Identify which cell holds the provided text, then report its [X, Y] central coordinate. 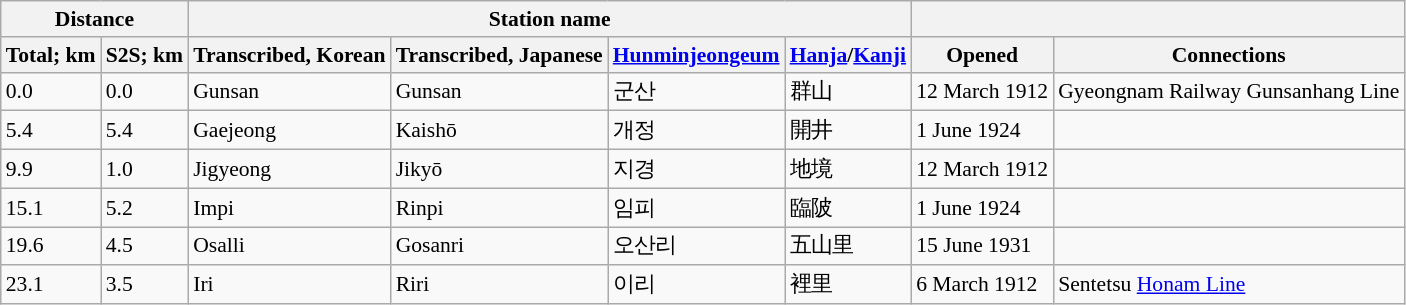
Distance [94, 19]
15 June 1931 [982, 246]
Hunminjeongeum [696, 55]
3.5 [145, 286]
Transcribed, Japanese [500, 55]
5.2 [145, 208]
이리 [696, 286]
Riri [500, 286]
S2S; km [145, 55]
개정 [696, 130]
23.1 [51, 286]
Impi [289, 208]
地境 [848, 170]
6 March 1912 [982, 286]
臨陂 [848, 208]
Jikyō [500, 170]
Iri [289, 286]
Transcribed, Korean [289, 55]
19.6 [51, 246]
五山里 [848, 246]
지경 [696, 170]
4.5 [145, 246]
開井 [848, 130]
群山 [848, 92]
9.9 [51, 170]
Osalli [289, 246]
Rinpi [500, 208]
Connections [1228, 55]
군산 [696, 92]
Jigyeong [289, 170]
임피 [696, 208]
Opened [982, 55]
裡里 [848, 286]
Sentetsu Honam Line [1228, 286]
Hanja/Kanji [848, 55]
1.0 [145, 170]
오산리 [696, 246]
Station name [550, 19]
15.1 [51, 208]
Gyeongnam Railway Gunsanhang Line [1228, 92]
Total; km [51, 55]
Gosanri [500, 246]
Gaejeong [289, 130]
Kaishō [500, 130]
